Identify which cell holds the provided text, then report its (X, Y) central coordinate. 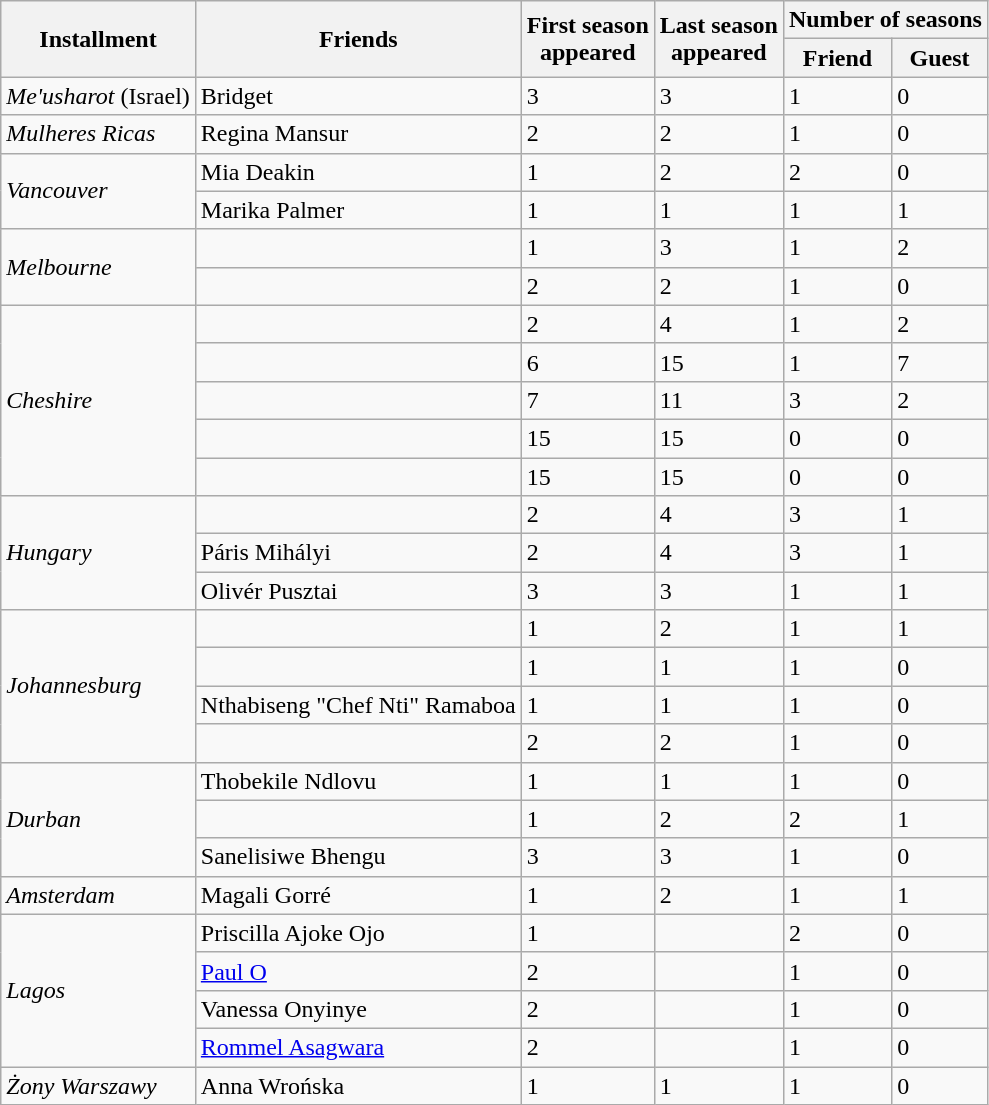
Number of seasons (885, 20)
First seasonappeared (588, 39)
Cheshire (98, 400)
Paul O (358, 971)
Vanessa Onyinye (358, 1009)
Durban (98, 819)
Amsterdam (98, 895)
Johannesburg (98, 686)
Marika Palmer (358, 210)
Sanelisiwe Bhengu (358, 857)
Żony Warszawy (98, 1085)
Mulheres Ricas (98, 134)
Friends (358, 39)
Magali Gorré (358, 895)
Guest (940, 58)
Rommel Asagwara (358, 1047)
Anna Wrońska (358, 1085)
Lagos (98, 990)
Regina Mansur (358, 134)
Nthabiseng "Chef Nti" Ramaboa (358, 705)
11 (718, 400)
Installment (98, 39)
Páris Mihályi (358, 553)
Olivér Pusztai (358, 591)
Hungary (98, 553)
Vancouver (98, 191)
Friend (837, 58)
Me'usharot (Israel) (98, 96)
Mia Deakin (358, 172)
Thobekile Ndlovu (358, 781)
Melbourne (98, 267)
Priscilla Ajoke Ojo (358, 933)
Bridget (358, 96)
6 (588, 362)
Last seasonappeared (718, 39)
